Search for the cell housing the specified text and yield its [x, y] center coordinate. 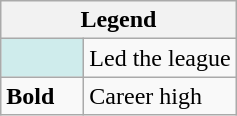
Bold [42, 96]
Career high [160, 96]
Led the league [160, 58]
Legend [118, 20]
